Search for the cell housing the specified text and yield its [X, Y] center coordinate. 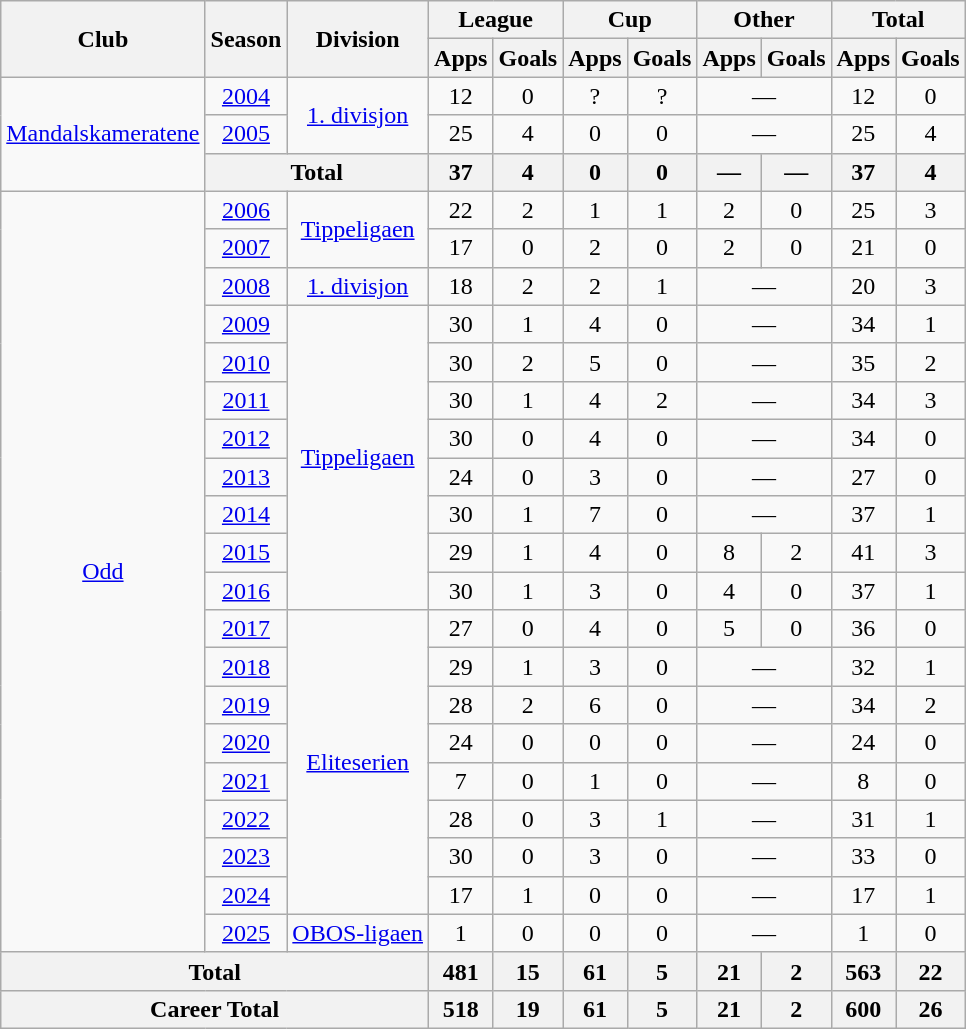
2021 [246, 781]
26 [931, 1009]
Cup [630, 20]
Career Total [215, 1009]
Other [764, 20]
OBOS-ligaen [358, 933]
Odd [103, 572]
2025 [246, 933]
2004 [246, 96]
2011 [246, 400]
41 [863, 553]
Division [358, 39]
2012 [246, 438]
2022 [246, 819]
2023 [246, 857]
2007 [246, 248]
19 [528, 1009]
2010 [246, 362]
2015 [246, 553]
Eliteserien [358, 762]
2009 [246, 324]
Club [103, 39]
35 [863, 362]
31 [863, 819]
600 [863, 1009]
2006 [246, 210]
2019 [246, 705]
481 [461, 971]
2020 [246, 743]
563 [863, 971]
32 [863, 667]
League [496, 20]
2018 [246, 667]
15 [528, 971]
518 [461, 1009]
6 [595, 705]
2024 [246, 895]
18 [461, 286]
2013 [246, 477]
2005 [246, 134]
20 [863, 286]
36 [863, 629]
2017 [246, 629]
Season [246, 39]
33 [863, 857]
2014 [246, 515]
2008 [246, 286]
Mandalskameratene [103, 134]
2016 [246, 591]
